From the cell containing the given text, extract its center point as [x, y] coordinate. 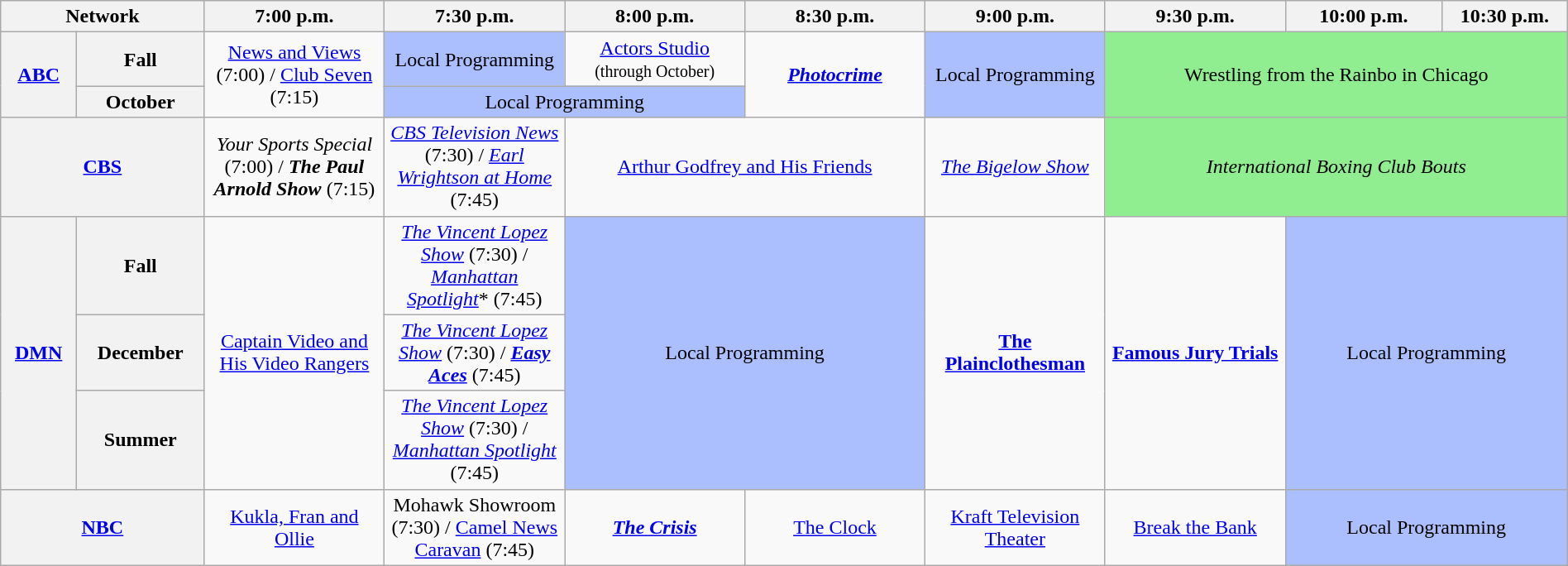
Famous Jury Trials [1195, 353]
8:00 p.m. [655, 17]
The Vincent Lopez Show (7:30) / Easy Aces (7:45) [475, 353]
Break the Bank [1195, 527]
DMN [39, 353]
The Crisis [655, 527]
10:30 p.m. [1505, 17]
Kraft Television Theater [1015, 527]
Mohawk Showroom (7:30) / Camel News Caravan (7:45) [475, 527]
International Boxing Club Bouts [1336, 167]
Actors Studio (through October) [655, 60]
7:00 p.m. [294, 17]
8:30 p.m. [835, 17]
CBS [103, 167]
10:00 p.m. [1363, 17]
The Vincent Lopez Show (7:30) / Manhattan Spotlight* (7:45) [475, 265]
Photocrime [835, 74]
Captain Video and His Video Rangers [294, 353]
October [141, 102]
CBS Television News (7:30) / Earl Wrightson at Home (7:45) [475, 167]
7:30 p.m. [475, 17]
Network [103, 17]
The Bigelow Show [1015, 167]
The Vincent Lopez Show (7:30) / Manhattan Spotlight (7:45) [475, 440]
The Plainclothesman [1015, 353]
9:30 p.m. [1195, 17]
Kukla, Fran and Ollie [294, 527]
Your Sports Special (7:00) / The Paul Arnold Show (7:15) [294, 167]
December [141, 353]
9:00 p.m. [1015, 17]
Arthur Godfrey and His Friends [745, 167]
ABC [39, 74]
Summer [141, 440]
The Clock [835, 527]
Wrestling from the Rainbo in Chicago [1336, 74]
NBC [103, 527]
News and Views (7:00) / Club Seven (7:15) [294, 74]
